Return (x, y) of the center of cell containing provided text 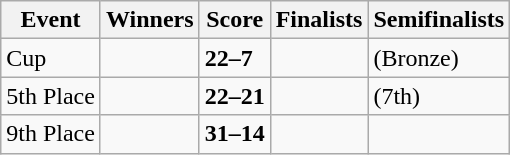
(Bronze) (439, 58)
Score (234, 20)
(7th) (439, 96)
Semifinalists (439, 20)
Event (51, 20)
5th Place (51, 96)
22–7 (234, 58)
Cup (51, 58)
9th Place (51, 134)
31–14 (234, 134)
22–21 (234, 96)
Finalists (319, 20)
Winners (150, 20)
